Output the [x, y] coordinate of the center of the cell containing the given text.  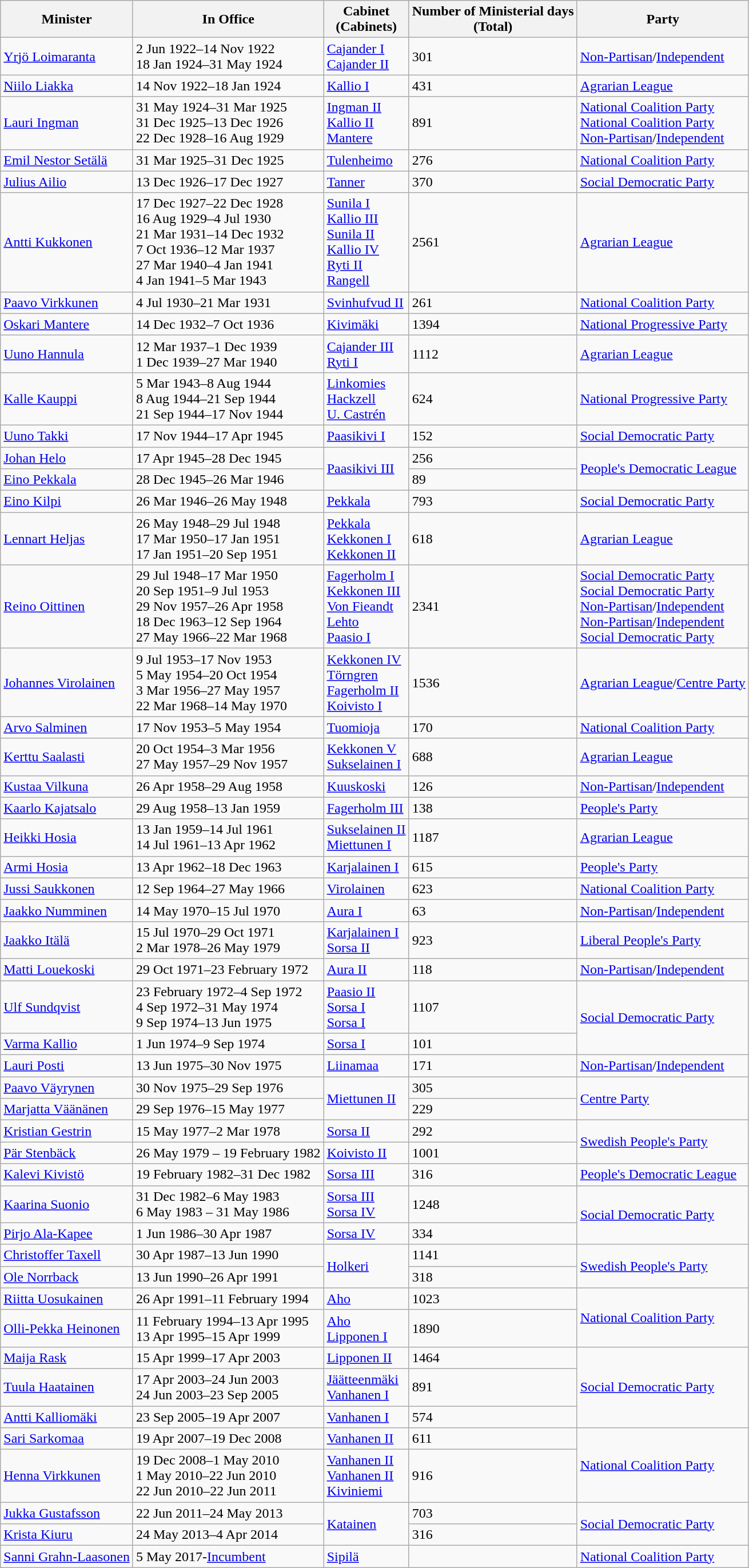
Sorsa IIISorsa IV [366, 1204]
LinkomiesHackzellU. Castrén [366, 399]
23 February 1972–4 Sep 19724 Sep 1972–31 May 19749 Sep 1974–13 Jun 1975 [228, 1006]
1 Jun 1986–30 Apr 1987 [228, 1233]
11 February 1994–13 Apr 199513 Apr 1995–15 Apr 1999 [228, 1328]
13 Jun 1975–30 Nov 1975 [228, 1066]
Oskari Mantere [67, 324]
Fagerholm IKekkonen IIIVon FieandtLehtoPaasio I [366, 607]
Miettunen II [366, 1099]
Olli-Pekka Heinonen [67, 1328]
Krista Kiuru [67, 1535]
Julius Ailio [67, 182]
1 Jun 1974–9 Sep 1974 [228, 1044]
Sorsa IV [366, 1233]
2 Jun 1922–14 Nov 192218 Jan 1924–31 May 1924 [228, 56]
Jaakko Itälä [67, 940]
26 May 1979 – 19 February 1982 [228, 1153]
Uuno Takki [67, 436]
624 [493, 399]
170 [493, 727]
Paasikivi III [366, 469]
611 [493, 1439]
Reino Oittinen [67, 607]
Kustaa Vilkuna [67, 786]
Kaarina Suonio [67, 1204]
Kivimäki [366, 324]
26 Mar 1946–26 May 1948 [228, 502]
13 Dec 1926–17 Dec 1927 [228, 182]
29 Oct 1971–23 February 1972 [228, 969]
17 Apr 1945–28 Dec 1945 [228, 458]
334 [493, 1233]
370 [493, 182]
1464 [493, 1358]
5 Mar 1943–8 Aug 19448 Aug 1944–21 Sep 194421 Sep 1944–17 Nov 1944 [228, 399]
Eino Kilpi [67, 502]
Marjatta Väänänen [67, 1109]
National Coalition PartyNational Coalition PartyNon-Partisan/Independent [663, 123]
17 Apr 2003–24 Jun 200324 Jun 2003–23 Sep 2005 [228, 1387]
31 May 1924–31 Mar 192531 Dec 1925–13 Dec 192622 Dec 1928–16 Aug 1929 [228, 123]
623 [493, 889]
Cajander IIIRyti I [366, 353]
1248 [493, 1204]
Lennart Heljas [67, 539]
618 [493, 539]
301 [493, 56]
Aho [366, 1299]
Lauri Posti [67, 1066]
431 [493, 86]
703 [493, 1513]
1107 [493, 1006]
Sukselainen IIMiettunen I [366, 837]
171 [493, 1066]
31 Mar 1925–31 Dec 1925 [228, 160]
12 Mar 1937–1 Dec 19391 Dec 1939–27 Mar 1940 [228, 353]
1141 [493, 1255]
Tuula Haatainen [67, 1387]
Agrarian League/Centre Party [663, 683]
Kristian Gestrin [67, 1131]
Uuno Hannula [67, 353]
JäätteenmäkiVanhanen I [366, 1387]
916 [493, 1476]
1112 [493, 353]
2561 [493, 242]
Sipilä [366, 1557]
Jukka Gustafsson [67, 1513]
Vanhanen IIVanhanen IIKiviniemi [366, 1476]
Cabinet(Cabinets) [366, 19]
14 May 1970–15 Jul 1970 [228, 910]
Eino Pekkala [67, 480]
Sorsa I [366, 1044]
Koivisto II [366, 1153]
24 May 2013–4 Apr 2014 [228, 1535]
Sorsa II [366, 1131]
AhoLipponen I [366, 1328]
2341 [493, 607]
Number of Ministerial days (Total) [493, 19]
15 Apr 1999–17 Apr 2003 [228, 1358]
Cajander ICajander II [366, 56]
In Office [228, 19]
17 Dec 1927–22 Dec 192816 Aug 1929–4 Jul 193021 Mar 1931–14 Dec 19327 Oct 1936–12 Mar 193727 Mar 1940–4 Jan 19414 Jan 1941–5 Mar 1943 [228, 242]
Pekkala [366, 502]
29 Jul 1948–17 Mar 195020 Sep 1951–9 Jul 195329 Nov 1957–26 Apr 195818 Dec 1963–12 Sep 196427 May 1966–22 Mar 1968 [228, 607]
26 May 1948–29 Jul 194817 Mar 1950–17 Jan 195117 Jan 1951–20 Sep 1951 [228, 539]
Emil Nestor Setälä [67, 160]
29 Sep 1976–15 May 1977 [228, 1109]
Maija Rask [67, 1358]
15 May 1977–2 Mar 1978 [228, 1131]
Johan Helo [67, 458]
229 [493, 1109]
1023 [493, 1299]
12 Sep 1964–27 May 1966 [228, 889]
Kekkonen VSukselainen I [366, 757]
31 Dec 1982–6 May 19836 May 1983 – 31 May 1986 [228, 1204]
14 Nov 1922–18 Jan 1924 [228, 86]
Kalevi Kivistö [67, 1175]
89 [493, 480]
13 Jan 1959–14 Jul 196114 Jul 1961–13 Apr 1962 [228, 837]
PekkalaKekkonen IKekkonen II [366, 539]
Yrjö Loimaranta [67, 56]
Paavo Virkkunen [67, 303]
Niilo Liakka [67, 86]
20 Oct 1954–3 Mar 195627 May 1957–29 Nov 1957 [228, 757]
Heikki Hosia [67, 837]
Vanhanen I [366, 1416]
1001 [493, 1153]
Kerttu Saalasti [67, 757]
Liinamaa [366, 1066]
256 [493, 458]
26 Apr 1958–29 Aug 1958 [228, 786]
Vanhanen II [366, 1439]
22 Jun 2011–24 May 2013 [228, 1513]
Sanni Grahn-Laasonen [67, 1557]
Kaarlo Kajatsalo [67, 808]
Aura I [366, 910]
Matti Louekoski [67, 969]
Karjalainen I [366, 867]
Sunila IKallio IIISunila IIKallio IVRyti IIRangell [366, 242]
Paasikivi I [366, 436]
Varma Kallio [67, 1044]
Antti Kalliomäki [67, 1416]
Arvo Salminen [67, 727]
Kallio I [366, 86]
Sorsa III [366, 1175]
4 Jul 1930–21 Mar 1931 [228, 303]
Holkeri [366, 1266]
688 [493, 757]
1890 [493, 1328]
101 [493, 1044]
17 Nov 1953–5 May 1954 [228, 727]
126 [493, 786]
305 [493, 1088]
Katainen [366, 1524]
Paasio IISorsa ISorsa I [366, 1006]
19 Apr 2007–19 Dec 2008 [228, 1439]
Liberal People's Party [663, 940]
23 Sep 2005–19 Apr 2007 [228, 1416]
Jaakko Numminen [67, 910]
30 Apr 1987–13 Jun 1990 [228, 1255]
13 Jun 1990–26 Apr 1991 [228, 1277]
Christoffer Taxell [67, 1255]
Kuuskoski [366, 786]
574 [493, 1416]
118 [493, 969]
Party [663, 19]
Ulf Sundqvist [67, 1006]
Lipponen II [366, 1358]
292 [493, 1131]
Fagerholm III [366, 808]
152 [493, 436]
Social Democratic PartySocial Democratic PartyNon-Partisan/IndependentNon-Partisan/IndependentSocial Democratic Party [663, 607]
Kekkonen IVTörngrenFagerholm IIKoivisto I [366, 683]
Minister [67, 19]
Ole Norrback [67, 1277]
29 Aug 1958–13 Jan 1959 [228, 808]
318 [493, 1277]
Lauri Ingman [67, 123]
Tuomioja [366, 727]
Henna Virkkunen [67, 1476]
Ingman IIKallio IIMantere [366, 123]
Tulenheimo [366, 160]
Paavo Väyrynen [67, 1088]
Karjalainen ISorsa II [366, 940]
30 Nov 1975–29 Sep 1976 [228, 1088]
26 Apr 1991–11 February 1994 [228, 1299]
Virolainen [366, 889]
15 Jul 1970–29 Oct 19712 Mar 1978–26 May 1979 [228, 940]
14 Dec 1932–7 Oct 1936 [228, 324]
Pär Stenbäck [67, 1153]
615 [493, 867]
Riitta Uosukainen [67, 1299]
261 [493, 303]
923 [493, 940]
1394 [493, 324]
9 Jul 1953–17 Nov 19535 May 1954–20 Oct 19543 Mar 1956–27 May 195722 Mar 1968–14 May 1970 [228, 683]
17 Nov 1944–17 Apr 1945 [228, 436]
Armi Hosia [67, 867]
Sari Sarkomaa [67, 1439]
63 [493, 910]
Svinhufvud II [366, 303]
28 Dec 1945–26 Mar 1946 [228, 480]
Kalle Kauppi [67, 399]
1536 [493, 683]
19 February 1982–31 Dec 1982 [228, 1175]
Jussi Saukkonen [67, 889]
Tanner [366, 182]
276 [493, 160]
1187 [493, 837]
138 [493, 808]
Antti Kukkonen [67, 242]
Aura II [366, 969]
793 [493, 502]
13 Apr 1962–18 Dec 1963 [228, 867]
Pirjo Ala-Kapee [67, 1233]
19 Dec 2008–1 May 20101 May 2010–22 Jun 201022 Jun 2010–22 Jun 2011 [228, 1476]
Johannes Virolainen [67, 683]
5 May 2017-Incumbent [228, 1557]
Centre Party [663, 1099]
